Extract the (X, Y) coordinate from the center of the cell holding the provided text.  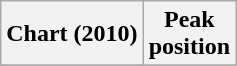
Chart (2010) (72, 34)
Peakposition (189, 34)
